Provide the (X, Y) coordinate of the cell's center where the given text is located.  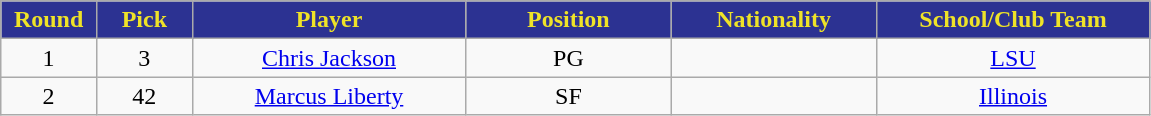
Nationality (774, 20)
42 (144, 96)
SF (568, 96)
1 (49, 58)
School/Club Team (1013, 20)
Marcus Liberty (329, 96)
Position (568, 20)
Player (329, 20)
2 (49, 96)
Pick (144, 20)
PG (568, 58)
Chris Jackson (329, 58)
LSU (1013, 58)
3 (144, 58)
Round (49, 20)
Illinois (1013, 96)
